Determine the (x, y) coordinate at the center of the cell enclosing the given text.  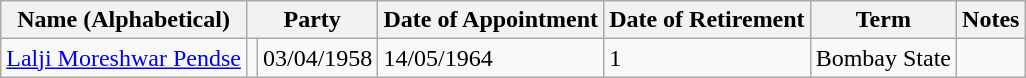
Date of Appointment (491, 20)
03/04/1958 (317, 58)
Lalji Moreshwar Pendse (124, 58)
Name (Alphabetical) (124, 20)
Bombay State (883, 58)
1 (708, 58)
Party (312, 20)
Term (883, 20)
14/05/1964 (491, 58)
Notes (991, 20)
Date of Retirement (708, 20)
